Provide the [X, Y] coordinate of the cell's center where the given text is located.  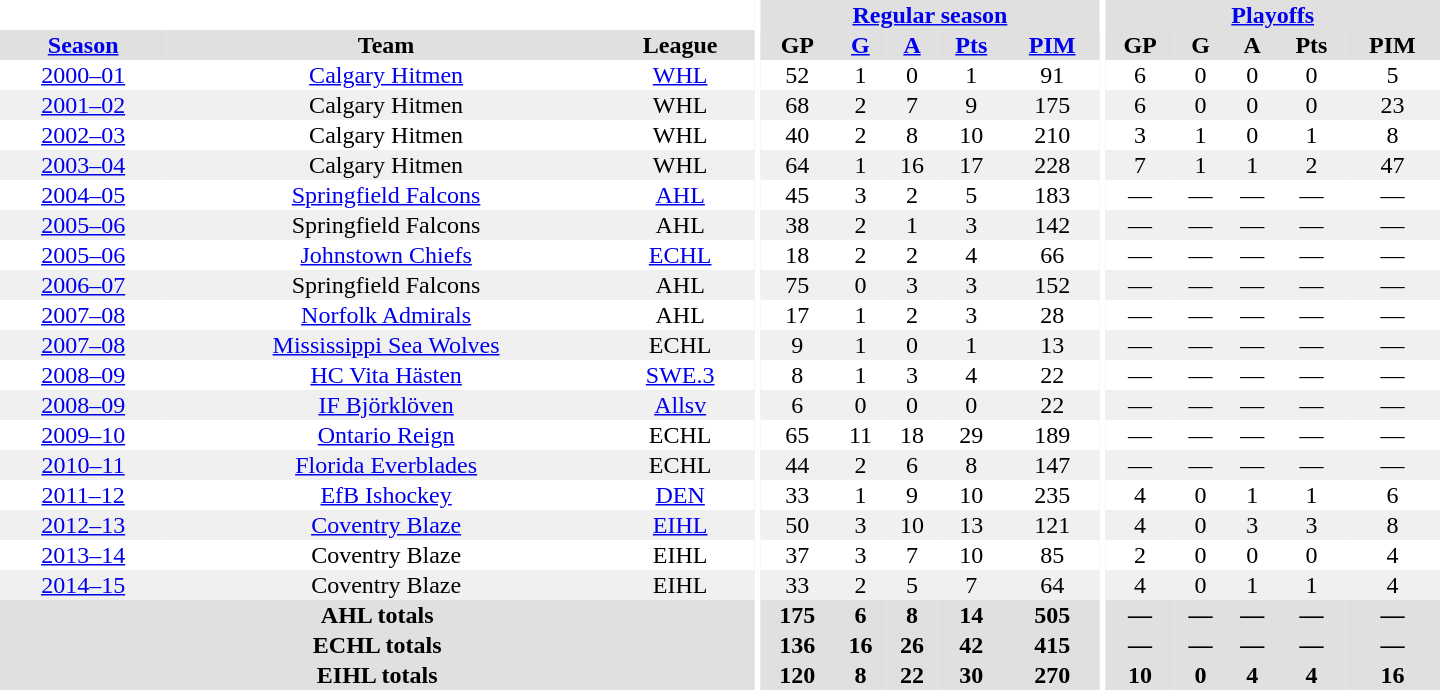
68 [798, 105]
2004–05 [83, 195]
37 [798, 555]
29 [972, 435]
121 [1052, 525]
DEN [680, 495]
50 [798, 525]
415 [1052, 645]
142 [1052, 225]
23 [1392, 105]
Johnstown Chiefs [386, 255]
HC Vita Hästen [386, 375]
2013–14 [83, 555]
183 [1052, 195]
2002–03 [83, 135]
IF Björklöven [386, 405]
14 [972, 615]
235 [1052, 495]
66 [1052, 255]
152 [1052, 285]
Regular season [930, 15]
505 [1052, 615]
2001–02 [83, 105]
Mississippi Sea Wolves [386, 345]
91 [1052, 75]
2003–04 [83, 165]
85 [1052, 555]
189 [1052, 435]
210 [1052, 135]
26 [912, 645]
Team [386, 45]
2009–10 [83, 435]
EIHL totals [377, 675]
136 [798, 645]
52 [798, 75]
League [680, 45]
AHL totals [377, 615]
45 [798, 195]
42 [972, 645]
ECHL totals [377, 645]
EfB Ishockey [386, 495]
2011–12 [83, 495]
40 [798, 135]
11 [861, 435]
Playoffs [1272, 15]
147 [1052, 465]
228 [1052, 165]
2010–11 [83, 465]
120 [798, 675]
2014–15 [83, 585]
75 [798, 285]
Ontario Reign [386, 435]
47 [1392, 165]
Season [83, 45]
38 [798, 225]
44 [798, 465]
SWE.3 [680, 375]
Florida Everblades [386, 465]
28 [1052, 315]
2012–13 [83, 525]
2006–07 [83, 285]
270 [1052, 675]
65 [798, 435]
30 [972, 675]
Allsv [680, 405]
Norfolk Admirals [386, 315]
2000–01 [83, 75]
